Detect which cell encompasses the target text, then output its (X, Y) center coordinate. 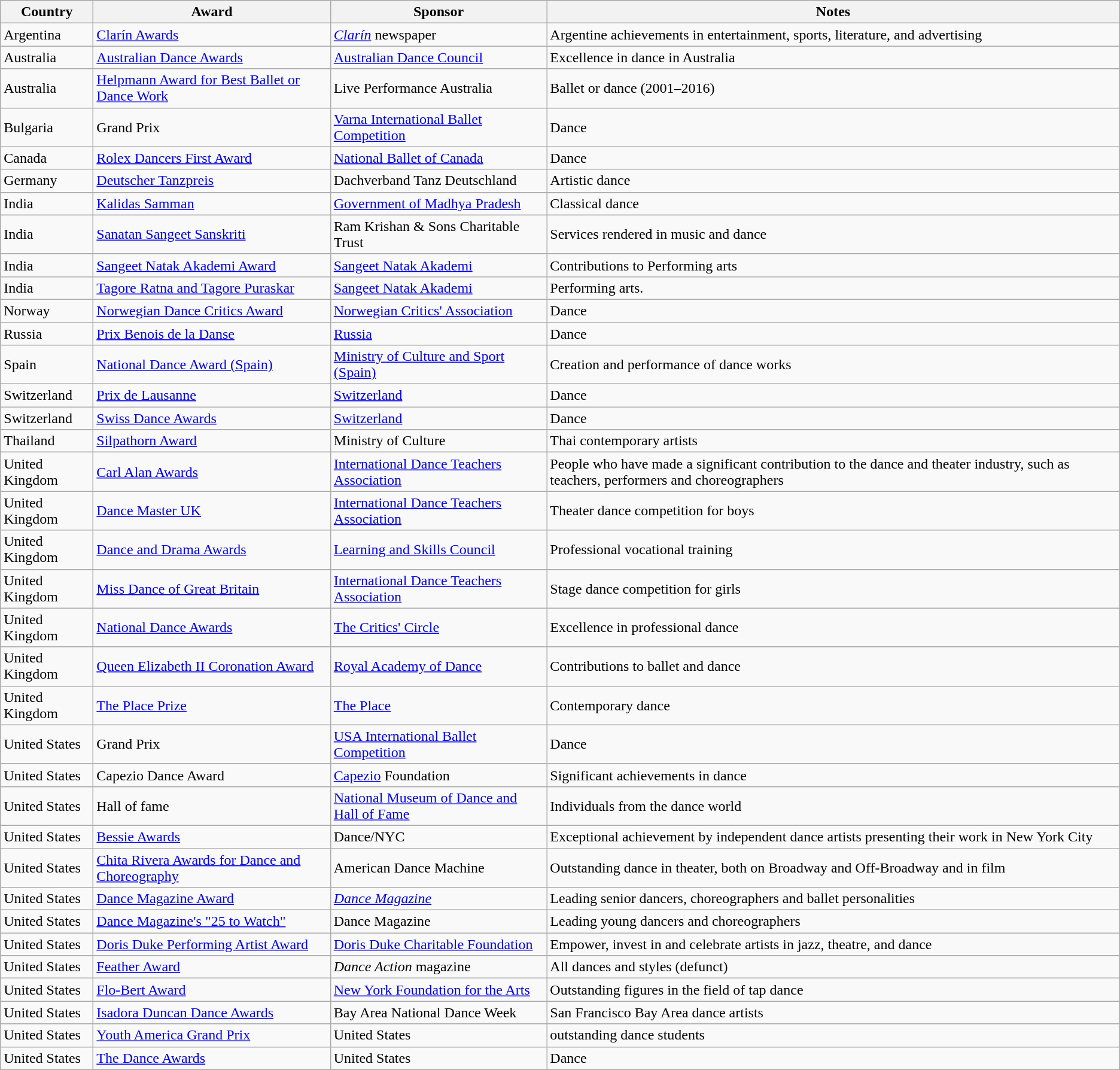
Queen Elizabeth II Coronation Award (212, 667)
Dance/NYC (439, 837)
Leading young dancers and choreographers (833, 922)
Creation and performance of dance works (833, 365)
Bessie Awards (212, 837)
Rolex Dancers First Award (212, 158)
National Dance Awards (212, 627)
Government of Madhya Pradesh (439, 203)
Doris Duke Charitable Foundation (439, 944)
San Francisco Bay Area dance artists (833, 1013)
Contributions to ballet and dance (833, 667)
Leading senior dancers, choreographers and ballet personalities (833, 899)
Flo-Bert Award (212, 990)
Professional vocational training (833, 549)
Prix Benois de la Danse (212, 333)
Ministry of Culture and Sport (Spain) (439, 365)
Dance Magazine's "25 to Watch" (212, 922)
People who have made a significant contribution to the dance and theater industry, such as teachers, performers and choreographers (833, 472)
American Dance Machine (439, 868)
Theater dance competition for boys (833, 511)
Argentine achievements in entertainment, sports, literature, and advertising (833, 35)
Isadora Duncan Dance Awards (212, 1013)
Royal Academy of Dance (439, 667)
Thailand (47, 441)
Contributions to Performing arts (833, 265)
Ministry of Culture (439, 441)
Outstanding figures in the field of tap dance (833, 990)
Norwegian Dance Critics Award (212, 311)
All dances and styles (defunct) (833, 967)
Feather Award (212, 967)
Norway (47, 311)
Empower, invest in and celebrate artists in jazz, theatre, and dance (833, 944)
Swiss Dance Awards (212, 418)
Clarín newspaper (439, 35)
The Place (439, 705)
Individuals from the dance world (833, 805)
Stage dance competition for girls (833, 589)
Carl Alan Awards (212, 472)
Performing arts. (833, 288)
Significant achievements in dance (833, 775)
Chita Rivera Awards for Dance and Choreography (212, 868)
Sponsor (439, 12)
The Place Prize (212, 705)
Capezio Foundation (439, 775)
Learning and Skills Council (439, 549)
National Museum of Dance and Hall of Fame (439, 805)
Australian Dance Awards (212, 57)
Dachverband Tanz Deutschland (439, 181)
Silpathorn Award (212, 441)
Artistic dance (833, 181)
Live Performance Australia (439, 89)
National Ballet of Canada (439, 158)
Doris Duke Performing Artist Award (212, 944)
The Dance Awards (212, 1058)
Australian Dance Council (439, 57)
Excellence in dance in Australia (833, 57)
Hall of fame (212, 805)
Services rendered in music and dance (833, 235)
New York Foundation for the Arts (439, 990)
Sanatan Sangeet Sanskriti (212, 235)
Tagore Ratna and Tagore Puraskar (212, 288)
Dance Action magazine (439, 967)
Outstanding dance in theater, both on Broadway and Off-Broadway and in film (833, 868)
Sangeet Natak Akademi Award (212, 265)
Classical dance (833, 203)
Kalidas Samman (212, 203)
Exceptional achievement by independent dance artists presenting their work in New York City (833, 837)
outstanding dance students (833, 1035)
Canada (47, 158)
Germany (47, 181)
Bay Area National Dance Week (439, 1013)
Prix de Lausanne (212, 396)
Notes (833, 12)
USA International Ballet Competition (439, 744)
Helpmann Award for Best Ballet or Dance Work (212, 89)
Excellence in professional dance (833, 627)
Contemporary dance (833, 705)
National Dance Award (Spain) (212, 365)
Thai contemporary artists (833, 441)
Award (212, 12)
Ram Krishan & Sons Charitable Trust (439, 235)
Dance and Drama Awards (212, 549)
Deutscher Tanzpreis (212, 181)
The Critics' Circle (439, 627)
Varna International Ballet Competition (439, 127)
Youth America Grand Prix (212, 1035)
Dance Magazine Award (212, 899)
Clarín Awards (212, 35)
Miss Dance of Great Britain (212, 589)
Argentina (47, 35)
Spain (47, 365)
Country (47, 12)
Capezio Dance Award (212, 775)
Bulgaria (47, 127)
Ballet or dance (2001–2016) (833, 89)
Norwegian Critics' Association (439, 311)
Dance Master UK (212, 511)
